Extract the [x, y] coordinate from the center of the cell holding the provided text.  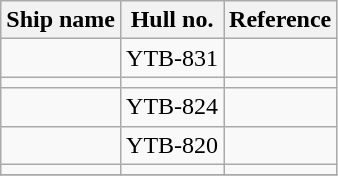
Hull no. [172, 20]
Reference [280, 20]
Ship name [61, 20]
YTB-820 [172, 145]
YTB-824 [172, 107]
YTB-831 [172, 58]
